Determine the (x, y) coordinate at the center of the cell enclosing the given text.  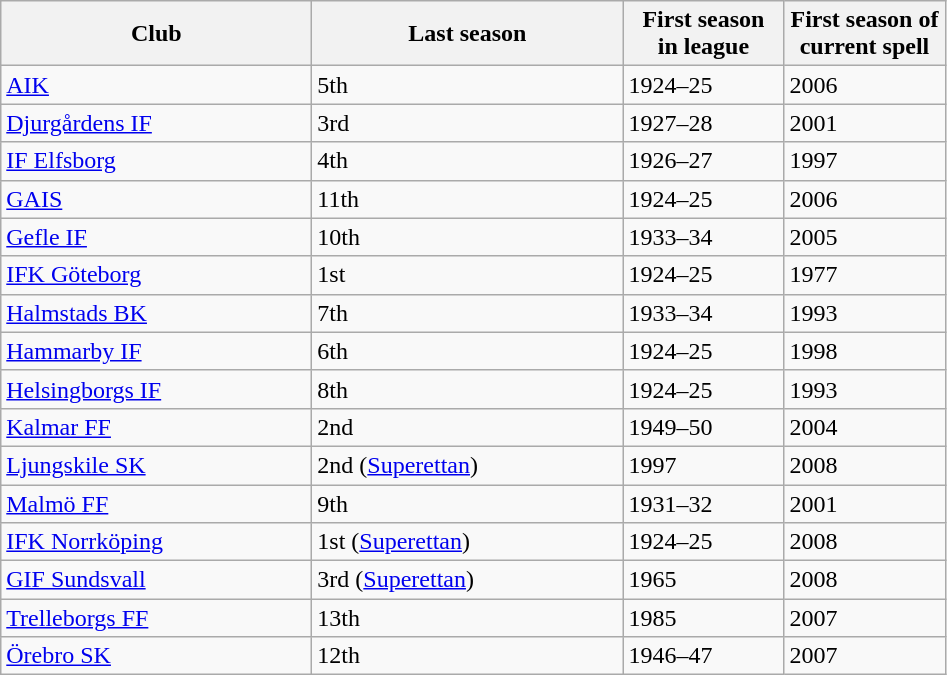
2nd (468, 427)
Last season (468, 34)
2004 (864, 427)
Kalmar FF (156, 427)
Halmstads BK (156, 313)
6th (468, 351)
Djurgårdens IF (156, 123)
1946–47 (704, 656)
IFK Göteborg (156, 275)
1985 (704, 618)
9th (468, 503)
4th (468, 161)
1998 (864, 351)
1927–28 (704, 123)
1st (Superettan) (468, 542)
Trelleborgs FF (156, 618)
5th (468, 85)
Helsingborgs IF (156, 389)
GIF Sundsvall (156, 580)
Hammarby IF (156, 351)
GAIS (156, 199)
2nd (Superettan) (468, 465)
8th (468, 389)
Ljungskile SK (156, 465)
First season ofcurrent spell (864, 34)
1949–50 (704, 427)
1st (468, 275)
Club (156, 34)
1926–27 (704, 161)
12th (468, 656)
1965 (704, 580)
2005 (864, 237)
11th (468, 199)
3rd (Superettan) (468, 580)
7th (468, 313)
1931–32 (704, 503)
3rd (468, 123)
10th (468, 237)
1977 (864, 275)
13th (468, 618)
AIK (156, 85)
IF Elfsborg (156, 161)
IFK Norrköping (156, 542)
First seasonin league (704, 34)
Örebro SK (156, 656)
Malmö FF (156, 503)
Gefle IF (156, 237)
